Determine the [x, y] coordinate at the center of the cell enclosing the given text.  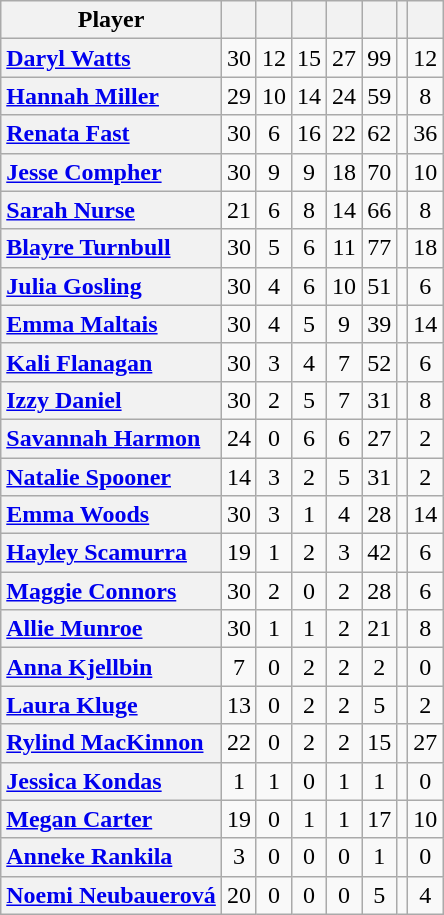
Anna Kjellbin [112, 667]
Maggie Connors [112, 591]
Anneke Rankila [112, 857]
Allie Munroe [112, 629]
70 [380, 172]
Sarah Nurse [112, 210]
Kali Flanagan [112, 362]
Jessica Kondas [112, 781]
39 [380, 324]
66 [380, 210]
52 [380, 362]
Laura Kluge [112, 705]
Natalie Spooner [112, 477]
Julia Gosling [112, 286]
Jesse Compher [112, 172]
16 [308, 134]
Hayley Scamurra [112, 553]
11 [344, 248]
Noemi Neubauerová [112, 895]
Izzy Daniel [112, 400]
59 [380, 96]
20 [238, 895]
51 [380, 286]
Megan Carter [112, 819]
42 [380, 553]
Daryl Watts [112, 58]
Emma Woods [112, 515]
Emma Maltais [112, 324]
29 [238, 96]
Blayre Turnbull [112, 248]
Hannah Miller [112, 96]
Player [112, 20]
13 [238, 705]
Rylind MacKinnon [112, 743]
36 [426, 134]
77 [380, 248]
62 [380, 134]
Renata Fast [112, 134]
17 [380, 819]
Savannah Harmon [112, 438]
99 [380, 58]
